Pinpoint the cell where the given text exists, returning its (x, y) midpoint coordinate. 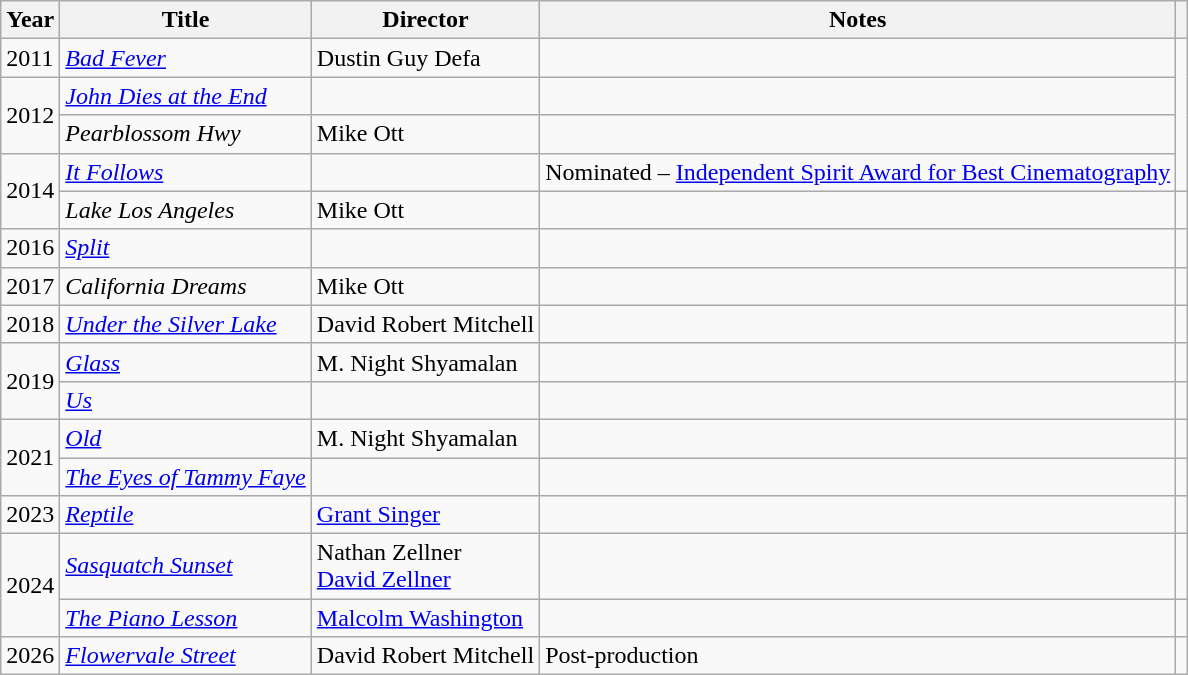
Dustin Guy Defa (425, 58)
Lake Los Angeles (186, 210)
Pearblossom Hwy (186, 134)
2023 (30, 515)
The Piano Lesson (186, 618)
The Eyes of Tammy Faye (186, 477)
Grant Singer (425, 515)
Bad Fever (186, 58)
Malcolm Washington (425, 618)
2017 (30, 286)
2016 (30, 248)
2019 (30, 381)
2018 (30, 324)
Director (425, 20)
2021 (30, 457)
Old (186, 438)
Under the Silver Lake (186, 324)
Us (186, 400)
John Dies at the End (186, 96)
Notes (858, 20)
Sasquatch Sunset (186, 566)
Nathan ZellnerDavid Zellner (425, 566)
Glass (186, 362)
Post-production (858, 656)
California Dreams (186, 286)
2012 (30, 115)
Split (186, 248)
2011 (30, 58)
Title (186, 20)
2014 (30, 191)
2024 (30, 586)
2026 (30, 656)
Year (30, 20)
Flowervale Street (186, 656)
It Follows (186, 172)
Reptile (186, 515)
Nominated – Independent Spirit Award for Best Cinematography (858, 172)
